From the cell containing the given text, extract its center point as (X, Y) coordinate. 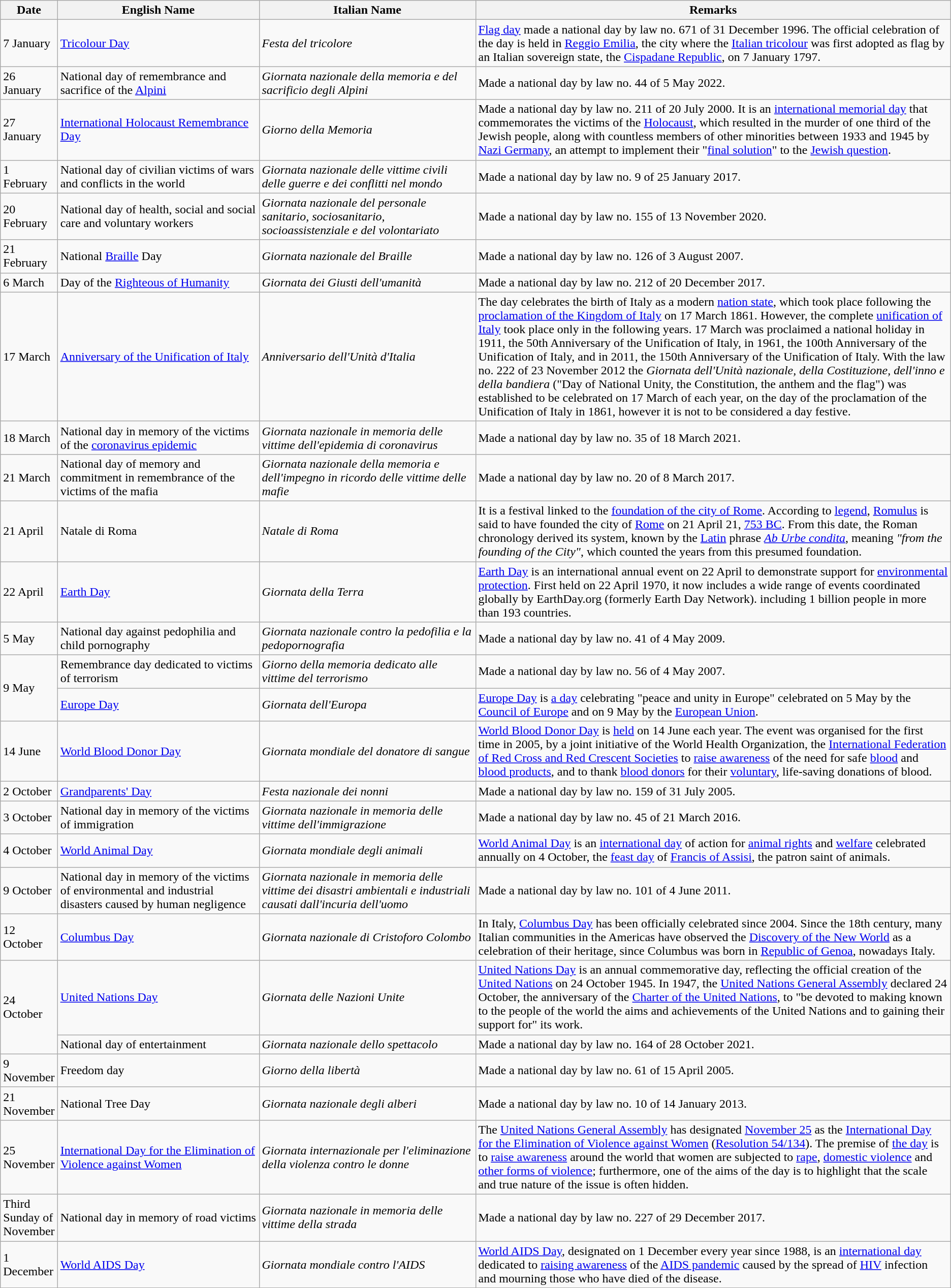
National day in memory of the victims of environmental and industrial disasters caused by human negligence (158, 890)
17 March (29, 357)
Made a national day by law no. 155 of 13 November 2020. (713, 216)
National day of remembrance and sacrifice of the Alpini (158, 83)
5 May (29, 639)
National day of memory and commitment in remembrance of the victims of the mafia (158, 477)
27 January (29, 130)
Freedom day (158, 1071)
26 January (29, 83)
Giornata nazionale di Cristoforo Colombo (367, 937)
International Holocaust Remembrance Day (158, 130)
Made a national day by law no. 159 of 31 July 2005. (713, 791)
Earth Day (158, 592)
Giornata nazionale della memoria e del sacrificio degli Alpini (367, 83)
Europe Day (158, 705)
Giornata internazionale per l'eliminazione della violenza contro le donne (367, 1157)
National Tree Day (158, 1103)
Giornata delle Nazioni Unite (367, 997)
Giornata nazionale contro la pedofilia e la pedopornografia (367, 639)
National day of health, social and social care and voluntary workers (158, 216)
Made a national day by law no. 164 of 28 October 2021. (713, 1044)
Made a national day by law no. 44 of 5 May 2022. (713, 83)
Anniversario dell'Unità d'Italia (367, 357)
Remembrance day dedicated to victims of terrorism (158, 671)
World Animal Day (158, 850)
Grandparents' Day (158, 791)
Date (29, 10)
National day against pedophilia and child pornography (158, 639)
National day in memory of the victims of the coronavirus epidemic (158, 438)
Made a national day by law no. 227 of 29 December 2017. (713, 1217)
1 December (29, 1265)
Giornata della Terra (367, 592)
1 February (29, 177)
English Name (158, 10)
International Day for the Elimination of Violence against Women (158, 1157)
Festa del tricolore (367, 43)
21 February (29, 256)
Giorno della Memoria (367, 130)
12 October (29, 937)
Columbus Day (158, 937)
Festa nazionale dei nonni (367, 791)
Made a national day by law no. 101 of 4 June 2011. (713, 890)
Giornata nazionale del personale sanitario, sociosanitario, socioassistenziale e del volontariato (367, 216)
United Nations Day (158, 997)
World Blood Donor Day (158, 752)
Made a national day by law no. 212 of 20 December 2017. (713, 282)
14 June (29, 752)
Giornata nazionale in memoria delle vittime dell'epidemia di coronavirus (367, 438)
World AIDS Day (158, 1265)
4 October (29, 850)
National day of entertainment (158, 1044)
9 May (29, 688)
Giornata nazionale degli alberi (367, 1103)
21 November (29, 1103)
Giornata nazionale in memoria delle vittime dell'immigrazione (367, 818)
Giornata nazionale della memoria e dell'impegno in ricordo delle vittime delle mafie (367, 477)
National Braille Day (158, 256)
7 January (29, 43)
Made a national day by law no. 20 of 8 March 2017. (713, 477)
National day of civilian victims of wars and conflicts in the world (158, 177)
Giornata nazionale dello spettacolo (367, 1044)
9 October (29, 890)
Giorno della memoria dedicato alle vittime del terrorismo (367, 671)
Made a national day by law no. 10 of 14 January 2013. (713, 1103)
Giornata nazionale in memoria delle vittime dei disastri ambientali e industriali causati dall'incuria dell'uomo (367, 890)
Giornata mondiale del donatore di sangue (367, 752)
Made a national day by law no. 126 of 3 August 2007. (713, 256)
21 April (29, 531)
Made a national day by law no. 56 of 4 May 2007. (713, 671)
22 April (29, 592)
Giornata nazionale delle vittime civili delle guerre e dei conflitti nel mondo (367, 177)
Anniversary of the Unification of Italy (158, 357)
Giorno della libertà (367, 1071)
Remarks (713, 10)
Giornata nazionale del Braille (367, 256)
9 November (29, 1071)
Giornata dell'Europa (367, 705)
Third Sunday of November (29, 1217)
Giornata mondiale contro l'AIDS (367, 1265)
Made a national day by law no. 35 of 18 March 2021. (713, 438)
24 October (29, 1007)
Made a national day by law no. 41 of 4 May 2009. (713, 639)
Made a national day by law no. 9 of 25 January 2017. (713, 177)
Giornata nazionale in memoria delle vittime della strada (367, 1217)
3 October (29, 818)
Made a national day by law no. 45 of 21 March 2016. (713, 818)
Giornata dei Giusti dell'umanità (367, 282)
18 March (29, 438)
2 October (29, 791)
Day of the Righteous of Humanity (158, 282)
Europe Day is a day celebrating "peace and unity in Europe" celebrated on 5 May by the Council of Europe and on 9 May by the European Union. (713, 705)
25 November (29, 1157)
Made a national day by law no. 61 of 15 April 2005. (713, 1071)
20 February (29, 216)
National day in memory of road victims (158, 1217)
National day in memory of the victims of immigration (158, 818)
6 March (29, 282)
Italian Name (367, 10)
21 March (29, 477)
Tricolour Day (158, 43)
Giornata mondiale degli animali (367, 850)
